Return (x, y) of the center of cell containing provided text 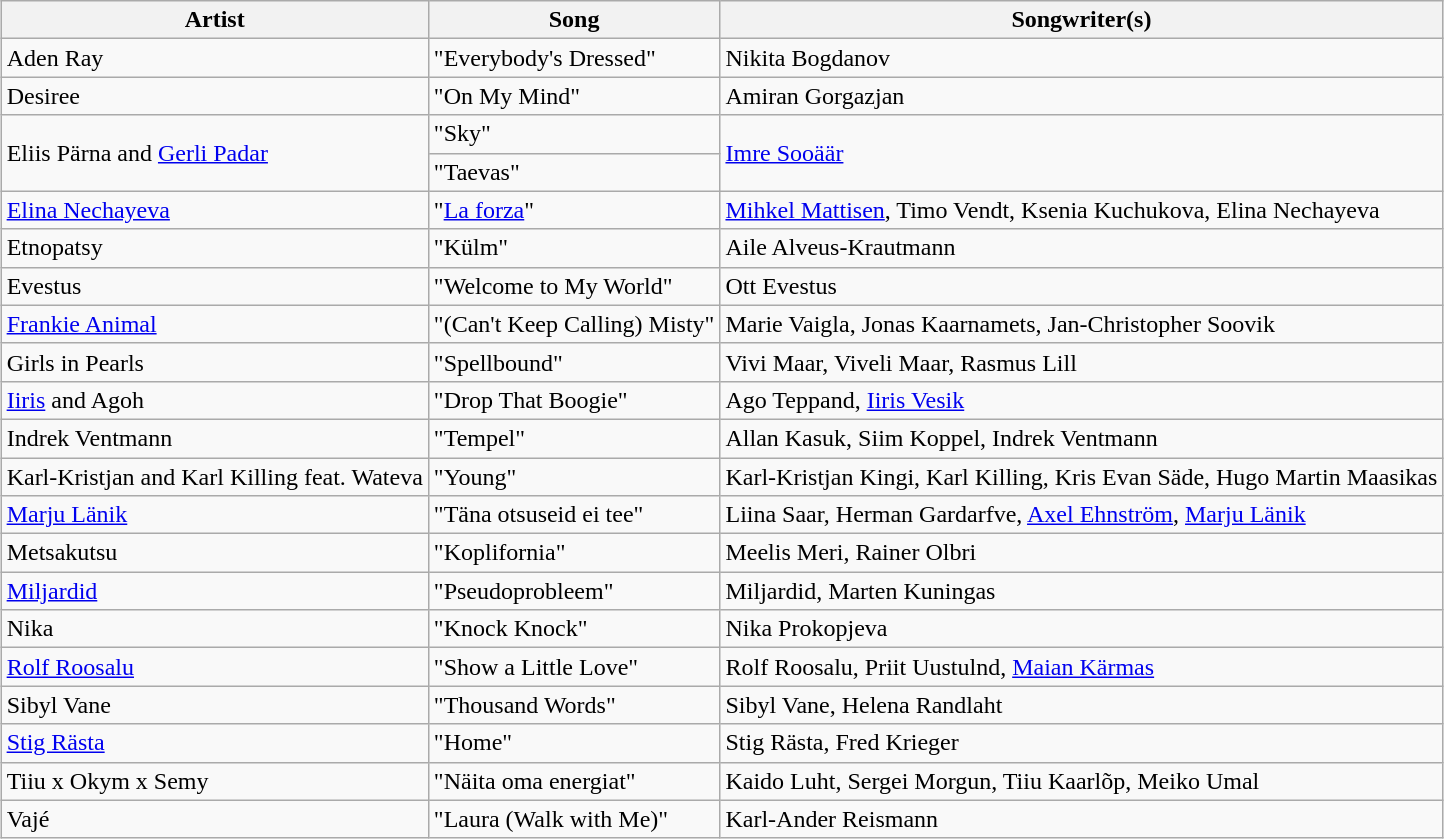
Meelis Meri, Rainer Olbri (1082, 553)
"Tempel" (574, 438)
Sibyl Vane, Helena Randlaht (1082, 705)
"On My Mind" (574, 96)
Girls in Pearls (214, 362)
Songwriter(s) (1082, 20)
Allan Kasuk, Siim Koppel, Indrek Ventmann (1082, 438)
Aden Ray (214, 58)
Nika Prokopjeva (1082, 629)
"Taevas" (574, 172)
"Spellbound" (574, 362)
Artist (214, 20)
"Drop That Boogie" (574, 400)
Liina Saar, Herman Gardarfve, Axel Ehnström, Marju Länik (1082, 515)
Eliis Pärna and Gerli Padar (214, 153)
"Täna otsuseid ei tee" (574, 515)
"(Can't Keep Calling) Misty" (574, 324)
"Everybody's Dressed" (574, 58)
Nikita Bogdanov (1082, 58)
Miljardid (214, 591)
"Welcome to My World" (574, 286)
Mihkel Mattisen, Timo Vendt, Ksenia Kuchukova, Elina Nechayeva (1082, 210)
Rolf Roosalu (214, 667)
"Young" (574, 477)
Marju Länik (214, 515)
Frankie Animal (214, 324)
Aile Alveus-Krautmann (1082, 248)
Karl-Kristjan and Karl Killing feat. Wateva (214, 477)
"Show a Little Love" (574, 667)
Amiran Gorgazjan (1082, 96)
Rolf Roosalu, Priit Uustulnd, Maian Kärmas (1082, 667)
Sibyl Vane (214, 705)
Karl-Ander Reismann (1082, 819)
Song (574, 20)
Imre Sooäär (1082, 153)
Vivi Maar, Viveli Maar, Rasmus Lill (1082, 362)
Etnopatsy (214, 248)
Evestus (214, 286)
"Koplifornia" (574, 553)
Elina Nechayeva (214, 210)
"Thousand Words" (574, 705)
"Laura (Walk with Me)" (574, 819)
Tiiu x Okym x Semy (214, 781)
"La forza" (574, 210)
"Home" (574, 743)
Indrek Ventmann (214, 438)
Karl-Kristjan Kingi, Karl Killing, Kris Evan Säde, Hugo Martin Maasikas (1082, 477)
"Näita oma energiat" (574, 781)
Stig Rästa (214, 743)
"Sky" (574, 134)
Iiris and Agoh (214, 400)
Marie Vaigla, Jonas Kaarnamets, Jan-Christopher Soovik (1082, 324)
"Knock Knock" (574, 629)
Desiree (214, 96)
Ott Evestus (1082, 286)
Nika (214, 629)
Ago Teppand, Iiris Vesik (1082, 400)
Miljardid, Marten Kuningas (1082, 591)
Metsakutsu (214, 553)
Kaido Luht, Sergei Morgun, Tiiu Kaarlõp, Meiko Umal (1082, 781)
Vajé (214, 819)
Stig Rästa, Fred Krieger (1082, 743)
"Pseudoprobleem" (574, 591)
"Külm" (574, 248)
